From the cell containing the given text, extract its center point as (x, y) coordinate. 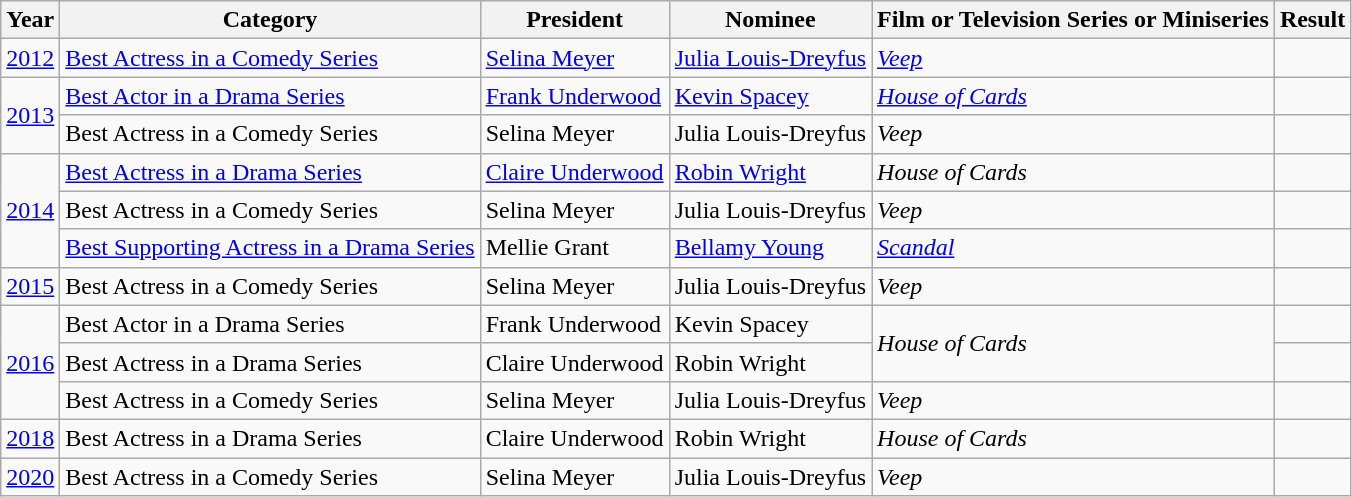
Best Supporting Actress in a Drama Series (270, 248)
Result (1312, 20)
Category (270, 20)
2020 (30, 477)
2012 (30, 58)
Year (30, 20)
2016 (30, 362)
Film or Television Series or Miniseries (1074, 20)
2018 (30, 438)
Scandal (1074, 248)
2013 (30, 115)
Nominee (770, 20)
Mellie Grant (574, 248)
2014 (30, 210)
2015 (30, 286)
Bellamy Young (770, 248)
President (574, 20)
